Pinpoint the cell where the given text exists, returning its [x, y] midpoint coordinate. 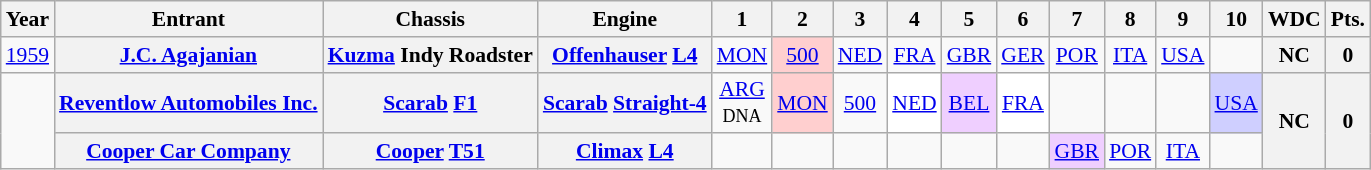
8 [1130, 19]
Entrant [188, 19]
GER [1022, 55]
Chassis [430, 19]
1959 [28, 55]
Cooper Car Company [188, 152]
Climax L4 [625, 152]
9 [1182, 19]
Year [28, 19]
Kuzma Indy Roadster [430, 55]
Cooper T51 [430, 152]
1 [742, 19]
Offenhauser L4 [625, 55]
BEL [970, 102]
Scarab Straight-4 [625, 102]
5 [970, 19]
6 [1022, 19]
7 [1078, 19]
J.C. Agajanian [188, 55]
Pts. [1348, 19]
2 [802, 19]
4 [914, 19]
Reventlow Automobiles Inc. [188, 102]
3 [860, 19]
ARGDNA [742, 102]
Scarab F1 [430, 102]
WDC [1294, 19]
Engine [625, 19]
10 [1236, 19]
